Provide the [X, Y] coordinate of the cell's center where the given text is located.  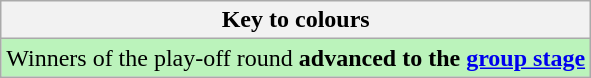
Winners of the play-off round advanced to the group stage [296, 58]
Key to colours [296, 20]
